Pinpoint the cell where the given text exists, returning its [X, Y] midpoint coordinate. 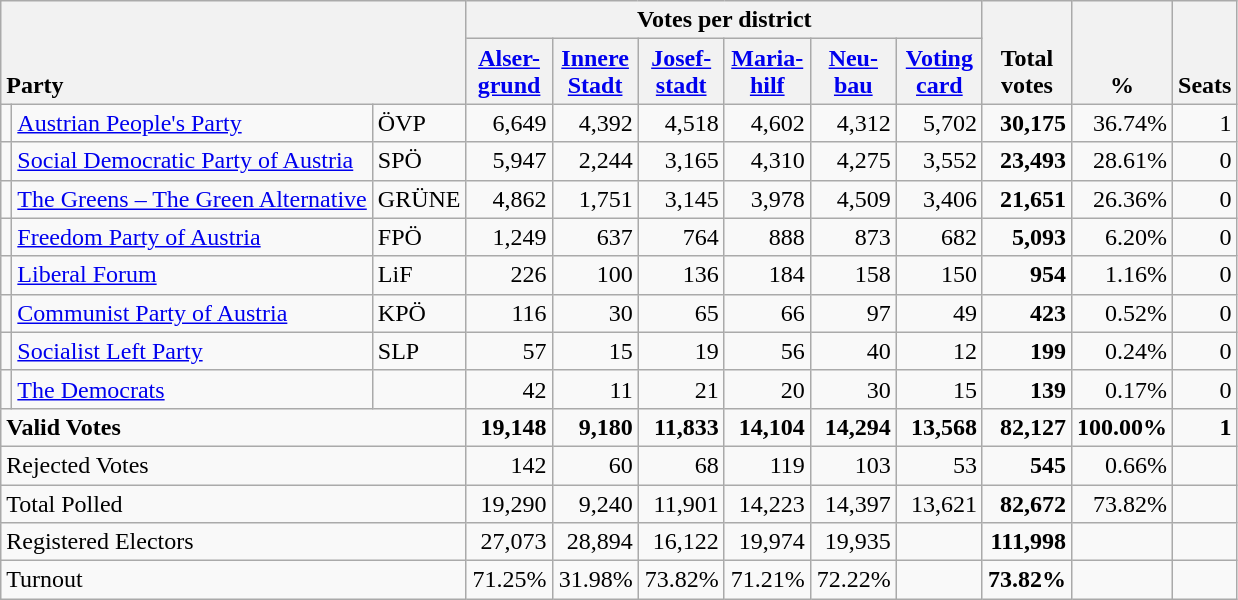
97 [853, 313]
764 [681, 237]
13,621 [939, 503]
3,406 [939, 199]
Registered Electors [234, 542]
71.21% [767, 580]
158 [853, 275]
11,833 [681, 427]
4,392 [595, 123]
21,651 [1026, 199]
Austrian People's Party [192, 123]
12 [939, 351]
20 [767, 389]
The Greens – The Green Alternative [192, 199]
5,947 [509, 161]
103 [853, 465]
Communist Party of Austria [192, 313]
19,935 [853, 542]
14,294 [853, 427]
4,509 [853, 199]
14,397 [853, 503]
49 [939, 313]
226 [509, 275]
82,672 [1026, 503]
SPÖ [419, 161]
Socialist Left Party [192, 351]
Rejected Votes [234, 465]
19,148 [509, 427]
4,312 [853, 123]
42 [509, 389]
72.22% [853, 580]
31.98% [595, 580]
57 [509, 351]
27,073 [509, 542]
13,568 [939, 427]
Seats [1205, 52]
FPÖ [419, 237]
0.24% [1122, 351]
100 [595, 275]
184 [767, 275]
3,165 [681, 161]
545 [1026, 465]
9,240 [595, 503]
SLP [419, 351]
0.66% [1122, 465]
21 [681, 389]
Josef-stadt [681, 72]
6.20% [1122, 237]
28.61% [1122, 161]
11 [595, 389]
116 [509, 313]
Total Polled [234, 503]
111,998 [1026, 542]
5,702 [939, 123]
40 [853, 351]
142 [509, 465]
Valid Votes [234, 427]
19,974 [767, 542]
19,290 [509, 503]
5,093 [1026, 237]
Neu-bau [853, 72]
9,180 [595, 427]
Turnout [234, 580]
82,127 [1026, 427]
LiF [419, 275]
53 [939, 465]
150 [939, 275]
4,275 [853, 161]
14,223 [767, 503]
Social Democratic Party of Austria [192, 161]
1,249 [509, 237]
3,552 [939, 161]
68 [681, 465]
60 [595, 465]
4,862 [509, 199]
Alser-grund [509, 72]
16,122 [681, 542]
682 [939, 237]
Votingcard [939, 72]
Party [234, 52]
30,175 [1026, 123]
1,751 [595, 199]
136 [681, 275]
637 [595, 237]
28,894 [595, 542]
Votes per district [724, 20]
954 [1026, 275]
ÖVP [419, 123]
4,310 [767, 161]
100.00% [1122, 427]
199 [1026, 351]
36.74% [1122, 123]
6,649 [509, 123]
0.52% [1122, 313]
3,978 [767, 199]
139 [1026, 389]
26.36% [1122, 199]
4,518 [681, 123]
888 [767, 237]
23,493 [1026, 161]
The Democrats [192, 389]
Freedom Party of Austria [192, 237]
1.16% [1122, 275]
65 [681, 313]
11,901 [681, 503]
56 [767, 351]
% [1122, 52]
873 [853, 237]
Totalvotes [1026, 52]
InnereStadt [595, 72]
66 [767, 313]
3,145 [681, 199]
Liberal Forum [192, 275]
71.25% [509, 580]
19 [681, 351]
2,244 [595, 161]
4,602 [767, 123]
119 [767, 465]
423 [1026, 313]
GRÜNE [419, 199]
14,104 [767, 427]
Maria-hilf [767, 72]
KPÖ [419, 313]
0.17% [1122, 389]
